For the text-containing cell, return its midpoint in (X, Y) coordinate format. 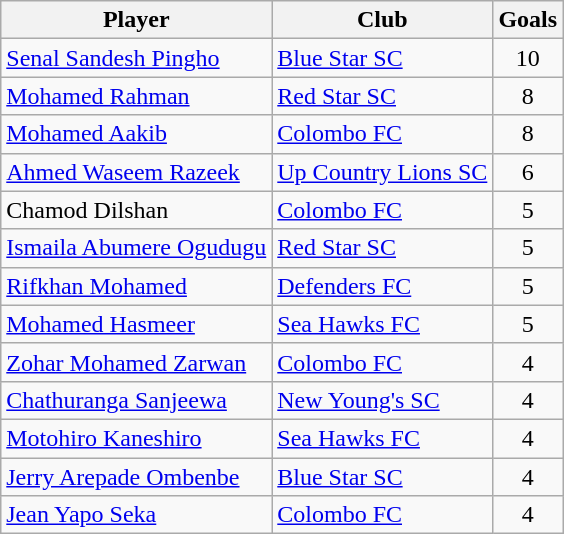
Senal Sandesh Pingho (136, 58)
Goals (528, 20)
Player (136, 20)
Up Country Lions SC (382, 172)
Motohiro Kaneshiro (136, 438)
Mohamed Hasmeer (136, 324)
Rifkhan Mohamed (136, 286)
Club (382, 20)
Ismaila Abumere Ogudugu (136, 248)
Jerry Arepade Ombenbe (136, 477)
Ahmed Waseem Razeek (136, 172)
Mohamed Rahman (136, 96)
Mohamed Aakib (136, 134)
Defenders FC (382, 286)
10 (528, 58)
6 (528, 172)
Chathuranga Sanjeewa (136, 400)
Chamod Dilshan (136, 210)
Jean Yapo Seka (136, 515)
New Young's SC (382, 400)
Zohar Mohamed Zarwan (136, 362)
